Detect which cell encompasses the target text, then output its (x, y) center coordinate. 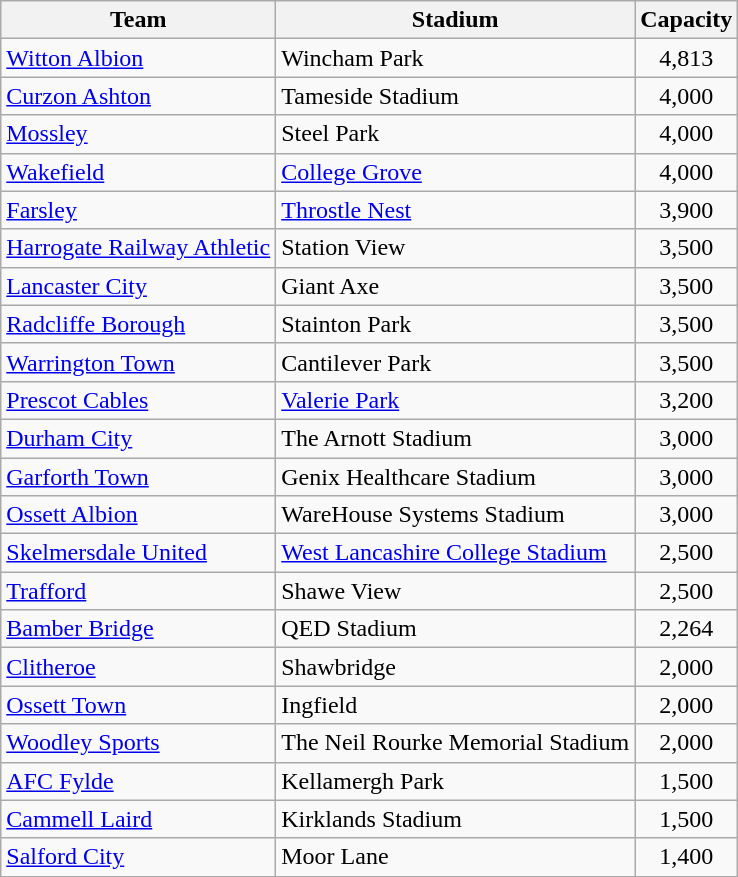
Curzon Ashton (138, 96)
Cammell Laird (138, 819)
1,400 (686, 857)
Giant Axe (456, 286)
Kirklands Stadium (456, 819)
Shawe View (456, 591)
Harrogate Railway Athletic (138, 248)
3,200 (686, 400)
Lancaster City (138, 286)
Shawbridge (456, 667)
Farsley (138, 210)
Team (138, 20)
Kellamergh Park (456, 781)
Capacity (686, 20)
QED Stadium (456, 629)
The Arnott Stadium (456, 438)
Tameside Stadium (456, 96)
Station View (456, 248)
Mossley (138, 134)
Radcliffe Borough (138, 324)
Trafford (138, 591)
The Neil Rourke Memorial Stadium (456, 743)
Wakefield (138, 172)
2,264 (686, 629)
Genix Healthcare Stadium (456, 477)
Valerie Park (456, 400)
AFC Fylde (138, 781)
WareHouse Systems Stadium (456, 515)
Clitheroe (138, 667)
Stainton Park (456, 324)
Warrington Town (138, 362)
Witton Albion (138, 58)
Garforth Town (138, 477)
Stadium (456, 20)
Ossett Albion (138, 515)
Ossett Town (138, 705)
Woodley Sports (138, 743)
Salford City (138, 857)
3,900 (686, 210)
Skelmersdale United (138, 553)
Moor Lane (456, 857)
4,813 (686, 58)
Bamber Bridge (138, 629)
Ingfield (456, 705)
Durham City (138, 438)
College Grove (456, 172)
Throstle Nest (456, 210)
West Lancashire College Stadium (456, 553)
Steel Park (456, 134)
Wincham Park (456, 58)
Cantilever Park (456, 362)
Prescot Cables (138, 400)
